From the cell containing the given text, extract its center point as [X, Y] coordinate. 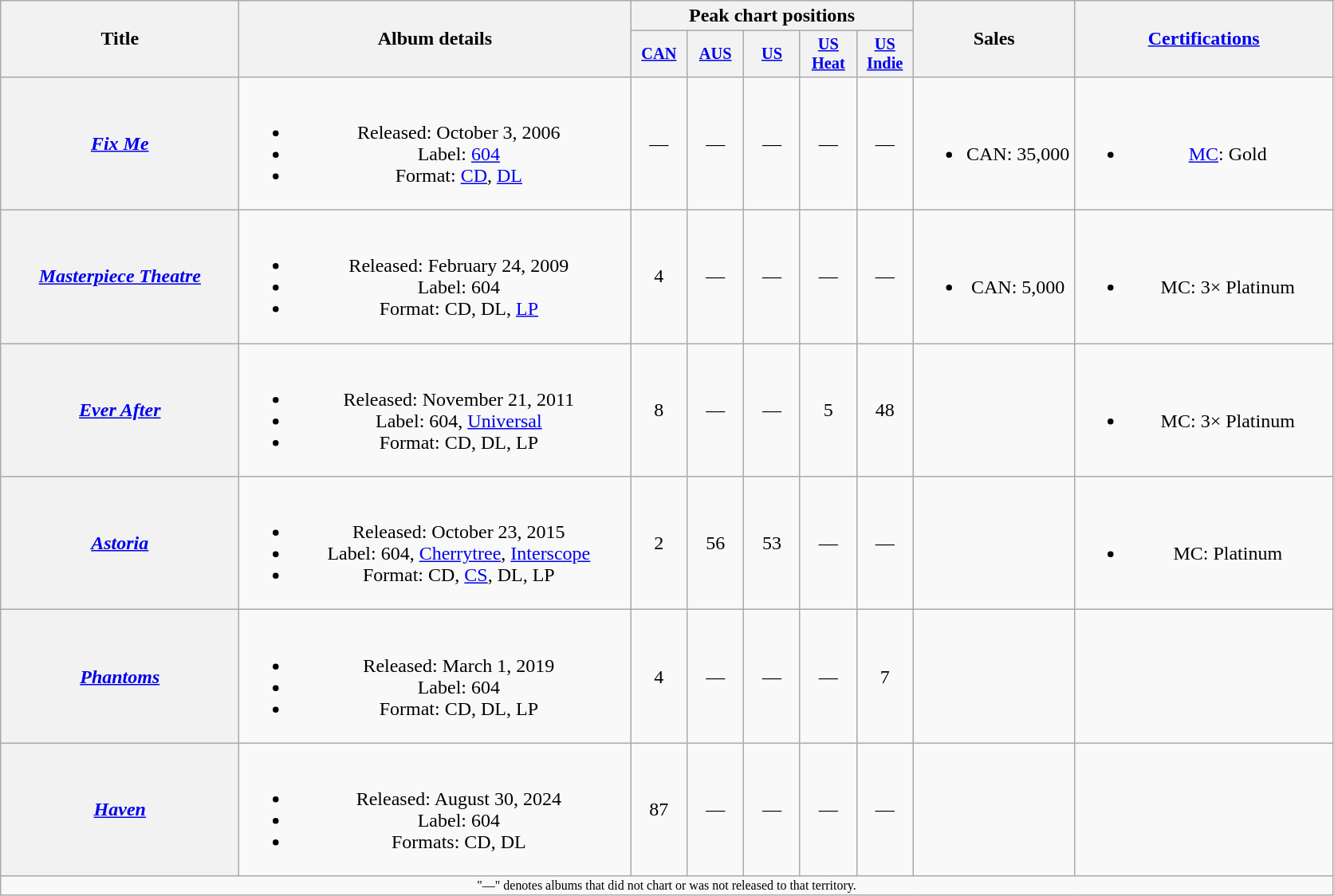
MC: Gold [1204, 143]
Released: February 24, 2009Label: 604Format: CD, DL, LP [435, 277]
7 [885, 676]
MC: Platinum [1204, 544]
CAN: 5,000 [994, 277]
56 [716, 544]
Released: March 1, 2019Label: 604Format: CD, DL, LP [435, 676]
2 [659, 544]
Masterpiece Theatre [120, 277]
Released: October 23, 2015Label: 604, Cherrytree, InterscopeFormat: CD, CS, DL, LP [435, 544]
8 [659, 410]
Peak chart positions [772, 16]
Certifications [1204, 39]
Title [120, 39]
Released: August 30, 2024Label: 604Formats: CD, DL [435, 810]
Astoria [120, 544]
USIndie [885, 54]
48 [885, 410]
"—" denotes albums that did not chart or was not released to that territory. [667, 886]
5 [828, 410]
Haven [120, 810]
US [772, 54]
Ever After [120, 410]
Album details [435, 39]
Released: November 21, 2011Label: 604, UniversalFormat: CD, DL, LP [435, 410]
Phantoms [120, 676]
Released: October 3, 2006Label: 604Format: CD, DL [435, 143]
Sales [994, 39]
CAN: 35,000 [994, 143]
CAN [659, 54]
87 [659, 810]
AUS [716, 54]
53 [772, 544]
Fix Me [120, 143]
USHeat [828, 54]
